Search for the cell housing the specified text and yield its [X, Y] center coordinate. 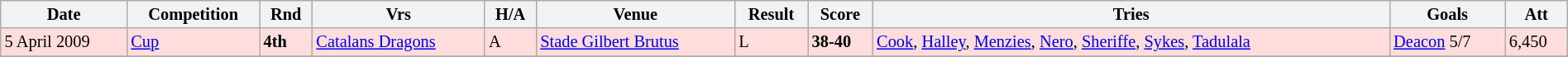
Result [771, 14]
Vrs [399, 14]
Competition [193, 14]
Stade Gilbert Brutus [635, 42]
H/A [510, 14]
Score [840, 14]
4th [286, 42]
38-40 [840, 42]
L [771, 42]
5 April 2009 [65, 42]
Cup [193, 42]
Date [65, 14]
Rnd [286, 14]
Goals [1447, 14]
A [510, 42]
Att [1537, 14]
Deacon 5/7 [1447, 42]
Cook, Halley, Menzies, Nero, Sheriffe, Sykes, Tadulala [1131, 42]
6,450 [1537, 42]
Venue [635, 14]
Catalans Dragons [399, 42]
Tries [1131, 14]
